Pinpoint the cell where the given text exists, returning its (x, y) midpoint coordinate. 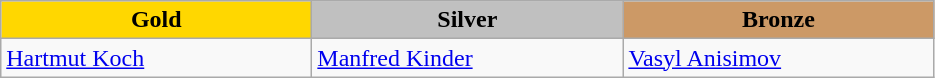
Bronze (778, 20)
Manfred Kinder (468, 58)
Hartmut Koch (156, 58)
Gold (156, 20)
Silver (468, 20)
Vasyl Anisimov (778, 58)
